Return the [x, y] coordinate for the center point of the cell that contains the specified text.  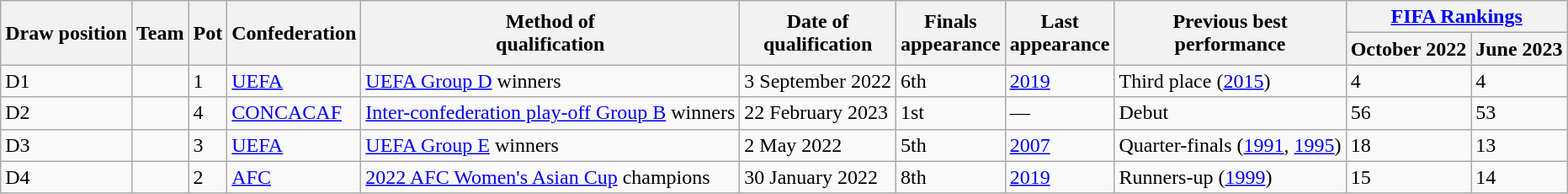
30 January 2022 [818, 177]
UEFA Group E winners [550, 145]
Debut [1230, 113]
Date ofqualification [818, 33]
FIFA Rankings [1456, 17]
15 [1409, 177]
Lastappearance [1060, 33]
6th [950, 81]
October 2022 [1409, 49]
3 September 2022 [818, 81]
CONCACAF [295, 113]
Draw position [66, 33]
22 February 2023 [818, 113]
2 May 2022 [818, 145]
Method ofqualification [550, 33]
Team [160, 33]
Runners-up (1999) [1230, 177]
Finalsappearance [950, 33]
14 [1519, 177]
3 [208, 145]
UEFA Group D winners [550, 81]
Pot [208, 33]
2022 AFC Women's Asian Cup champions [550, 177]
Confederation [295, 33]
D4 [66, 177]
D3 [66, 145]
D1 [66, 81]
Quarter-finals (1991, 1995) [1230, 145]
June 2023 [1519, 49]
2 [208, 177]
1 [208, 81]
5th [950, 145]
Third place (2015) [1230, 81]
Previous bestperformance [1230, 33]
18 [1409, 145]
— [1060, 113]
2007 [1060, 145]
13 [1519, 145]
Inter-confederation play-off Group B winners [550, 113]
8th [950, 177]
53 [1519, 113]
AFC [295, 177]
1st [950, 113]
56 [1409, 113]
D2 [66, 113]
